Determine the (X, Y) coordinate at the center of the cell enclosing the given text.  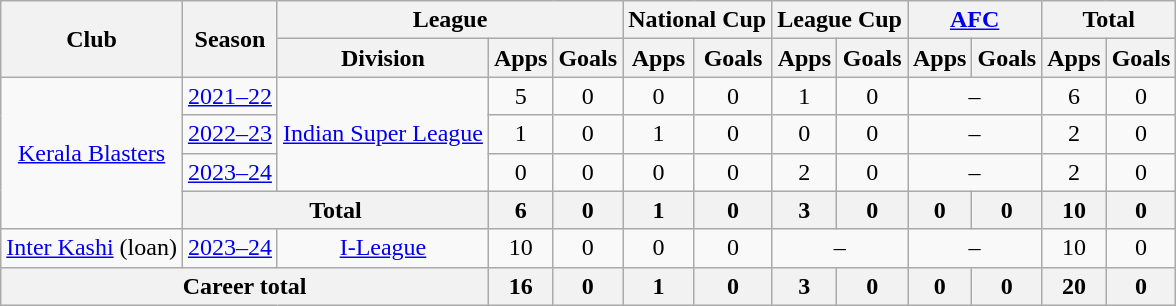
Career total (245, 286)
League (450, 20)
Division (382, 58)
Club (92, 39)
Indian Super League (382, 134)
5 (520, 96)
Kerala Blasters (92, 153)
League Cup (840, 20)
I-League (382, 248)
National Cup (698, 20)
16 (520, 286)
Inter Kashi (loan) (92, 248)
Season (230, 39)
2021–22 (230, 96)
2022–23 (230, 134)
AFC (975, 20)
20 (1074, 286)
